Capture the cell that displays the provided text and extract its (X, Y) central coordinate. 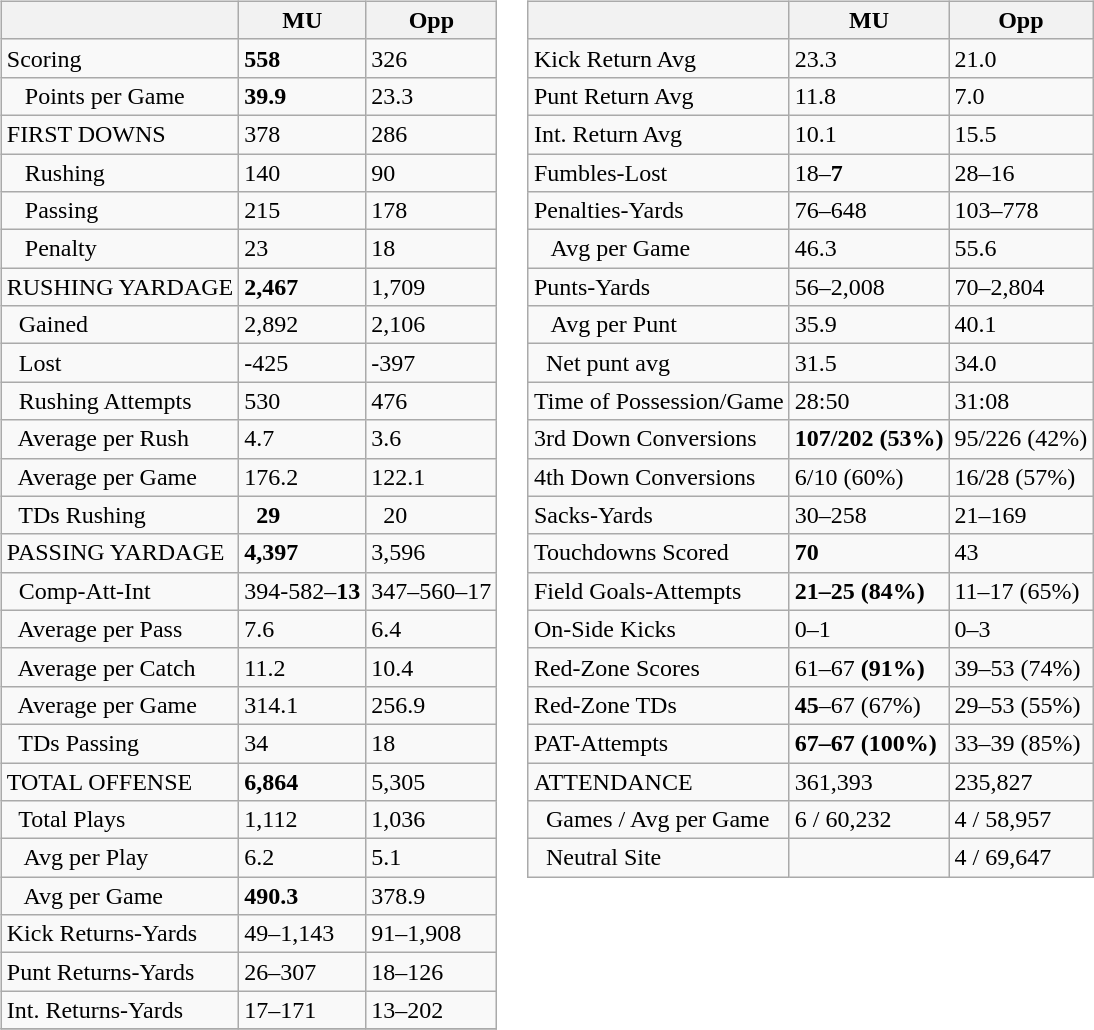
39–53 (74%) (1021, 667)
530 (302, 401)
21–169 (1021, 515)
286 (432, 134)
TDs Rushing (120, 515)
Time of Possession/Game (658, 401)
Comp-Att-Int (120, 591)
0–3 (1021, 629)
Avg per Play (120, 858)
TDs Passing (120, 743)
76–648 (869, 211)
29 (302, 515)
178 (432, 211)
43 (1021, 553)
Touchdowns Scored (658, 553)
56–2,008 (869, 287)
13–202 (432, 1010)
18–126 (432, 972)
Neutral Site (658, 858)
RUSHING YARDAGE (120, 287)
3rd Down Conversions (658, 439)
140 (302, 173)
40.1 (1021, 325)
Average per Pass (120, 629)
11–17 (65%) (1021, 591)
Rushing Attempts (120, 401)
1,709 (432, 287)
235,827 (1021, 781)
Points per Game (120, 96)
20 (432, 515)
Punt Return Avg (658, 96)
15.5 (1021, 134)
Punt Returns-Yards (120, 972)
Avg per Punt (658, 325)
34 (302, 743)
476 (432, 401)
4 / 58,957 (1021, 820)
23 (302, 249)
49–1,143 (302, 934)
21–25 (84%) (869, 591)
10.4 (432, 667)
55.6 (1021, 249)
5,305 (432, 781)
29–53 (55%) (1021, 705)
39.9 (302, 96)
67–67 (100%) (869, 743)
4 / 69,647 (1021, 858)
6/10 (60%) (869, 477)
FIRST DOWNS (120, 134)
558 (302, 58)
Gained (120, 325)
61–67 (91%) (869, 667)
6.2 (302, 858)
46.3 (869, 249)
1,036 (432, 820)
-425 (302, 363)
33–39 (85%) (1021, 743)
7.0 (1021, 96)
Kick Return Avg (658, 58)
Scoring (120, 58)
26–307 (302, 972)
0–1 (869, 629)
Kick Returns-Yards (120, 934)
Sacks-Yards (658, 515)
Field Goals-Attempts (658, 591)
490.3 (302, 896)
-397 (432, 363)
Total Plays (120, 820)
28:50 (869, 401)
4th Down Conversions (658, 477)
11.8 (869, 96)
31:08 (1021, 401)
7.6 (302, 629)
5.1 (432, 858)
90 (432, 173)
10.1 (869, 134)
122.1 (432, 477)
256.9 (432, 705)
326 (432, 58)
378.9 (432, 896)
4.7 (302, 439)
361,393 (869, 781)
3,596 (432, 553)
11.2 (302, 667)
ATTENDANCE (658, 781)
95/226 (42%) (1021, 439)
Net punt avg (658, 363)
PAT-Attempts (658, 743)
Int. Return Avg (658, 134)
Punts-Yards (658, 287)
3.6 (432, 439)
34.0 (1021, 363)
17–171 (302, 1010)
378 (302, 134)
Passing (120, 211)
35.9 (869, 325)
107/202 (53%) (869, 439)
2,106 (432, 325)
31.5 (869, 363)
TOTAL OFFENSE (120, 781)
2,892 (302, 325)
21.0 (1021, 58)
70 (869, 553)
Red-Zone TDs (658, 705)
Penalties-Yards (658, 211)
30–258 (869, 515)
Lost (120, 363)
215 (302, 211)
347–560–17 (432, 591)
Penalty (120, 249)
45–67 (67%) (869, 705)
314.1 (302, 705)
4,397 (302, 553)
Rushing (120, 173)
Average per Catch (120, 667)
176.2 (302, 477)
2,467 (302, 287)
PASSING YARDAGE (120, 553)
On-Side Kicks (658, 629)
Games / Avg per Game (658, 820)
16/28 (57%) (1021, 477)
Int. Returns-Yards (120, 1010)
103–778 (1021, 211)
Fumbles-Lost (658, 173)
394-582–13 (302, 591)
28–16 (1021, 173)
70–2,804 (1021, 287)
6,864 (302, 781)
Red-Zone Scores (658, 667)
1,112 (302, 820)
18–7 (869, 173)
6 / 60,232 (869, 820)
91–1,908 (432, 934)
6.4 (432, 629)
Average per Rush (120, 439)
